Scan for the cell matching the given text and deliver its (X, Y) coordinate at center. 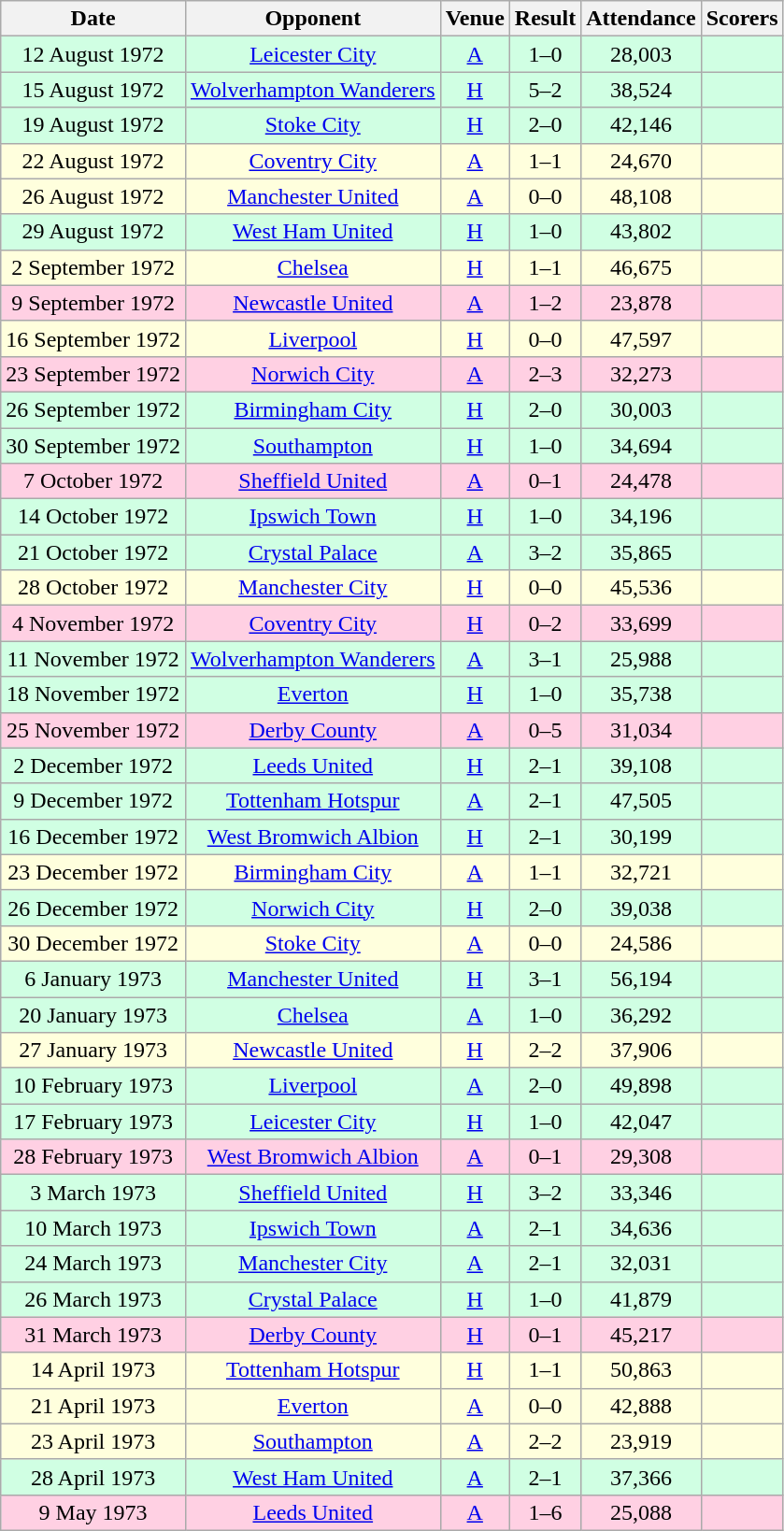
25,088 (641, 1512)
15 August 1972 (93, 90)
39,108 (641, 765)
30 December 1972 (93, 943)
39,038 (641, 908)
14 April 1973 (93, 1370)
Attendance (641, 19)
18 November 1972 (93, 694)
43,802 (641, 232)
24,670 (641, 161)
5–2 (545, 90)
33,346 (641, 1193)
49,898 (641, 1086)
50,863 (641, 1370)
25 November 1972 (93, 730)
34,196 (641, 517)
32,721 (641, 872)
24 March 1973 (93, 1264)
34,636 (641, 1228)
42,146 (641, 125)
28 February 1973 (93, 1157)
9 December 1972 (93, 801)
28,003 (641, 54)
33,699 (641, 623)
10 February 1973 (93, 1086)
26 September 1972 (93, 409)
25,988 (641, 659)
23,919 (641, 1441)
35,865 (641, 552)
48,108 (641, 196)
30,199 (641, 837)
23 September 1972 (93, 374)
30 September 1972 (93, 446)
2 September 1972 (93, 267)
1–2 (545, 303)
9 September 1972 (93, 303)
2 December 1972 (93, 765)
46,675 (641, 267)
30,003 (641, 409)
20 January 1973 (93, 1014)
35,738 (641, 694)
11 November 1972 (93, 659)
14 October 1972 (93, 517)
Venue (475, 19)
21 October 1972 (93, 552)
27 January 1973 (93, 1051)
6 January 1973 (93, 979)
12 August 1972 (93, 54)
21 April 1973 (93, 1406)
26 December 1972 (93, 908)
4 November 1972 (93, 623)
38,524 (641, 90)
Scorers (742, 19)
Result (545, 19)
Opponent (312, 19)
36,292 (641, 1014)
17 February 1973 (93, 1122)
56,194 (641, 979)
32,031 (641, 1264)
34,694 (641, 446)
45,536 (641, 588)
26 August 1972 (93, 196)
19 August 1972 (93, 125)
23 April 1973 (93, 1441)
26 March 1973 (93, 1299)
1–6 (545, 1512)
10 March 1973 (93, 1228)
42,047 (641, 1122)
23 December 1972 (93, 872)
9 May 1973 (93, 1512)
24,478 (641, 481)
45,217 (641, 1335)
0–2 (545, 623)
31,034 (641, 730)
29 August 1972 (93, 232)
41,879 (641, 1299)
16 December 1972 (93, 837)
31 March 1973 (93, 1335)
Date (93, 19)
24,586 (641, 943)
23,878 (641, 303)
37,366 (641, 1477)
28 October 1972 (93, 588)
47,597 (641, 338)
16 September 1972 (93, 338)
28 April 1973 (93, 1477)
2–3 (545, 374)
22 August 1972 (93, 161)
32,273 (641, 374)
29,308 (641, 1157)
3 March 1973 (93, 1193)
7 October 1972 (93, 481)
42,888 (641, 1406)
37,906 (641, 1051)
47,505 (641, 801)
0–5 (545, 730)
